Return [X, Y] of the center of cell containing provided text 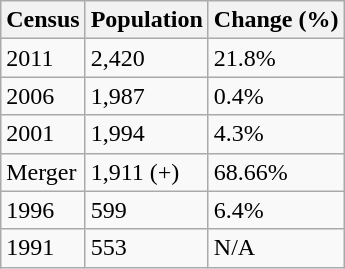
68.66% [276, 172]
21.8% [276, 58]
4.3% [276, 134]
1,911 (+) [146, 172]
1,987 [146, 96]
553 [146, 248]
2001 [43, 134]
Census [43, 20]
6.4% [276, 210]
599 [146, 210]
1996 [43, 210]
2011 [43, 58]
N/A [276, 248]
1991 [43, 248]
0.4% [276, 96]
Merger [43, 172]
Change (%) [276, 20]
2006 [43, 96]
1,994 [146, 134]
2,420 [146, 58]
Population [146, 20]
